Find where the given text appears and provide that cell's center as (X, Y) coordinate. 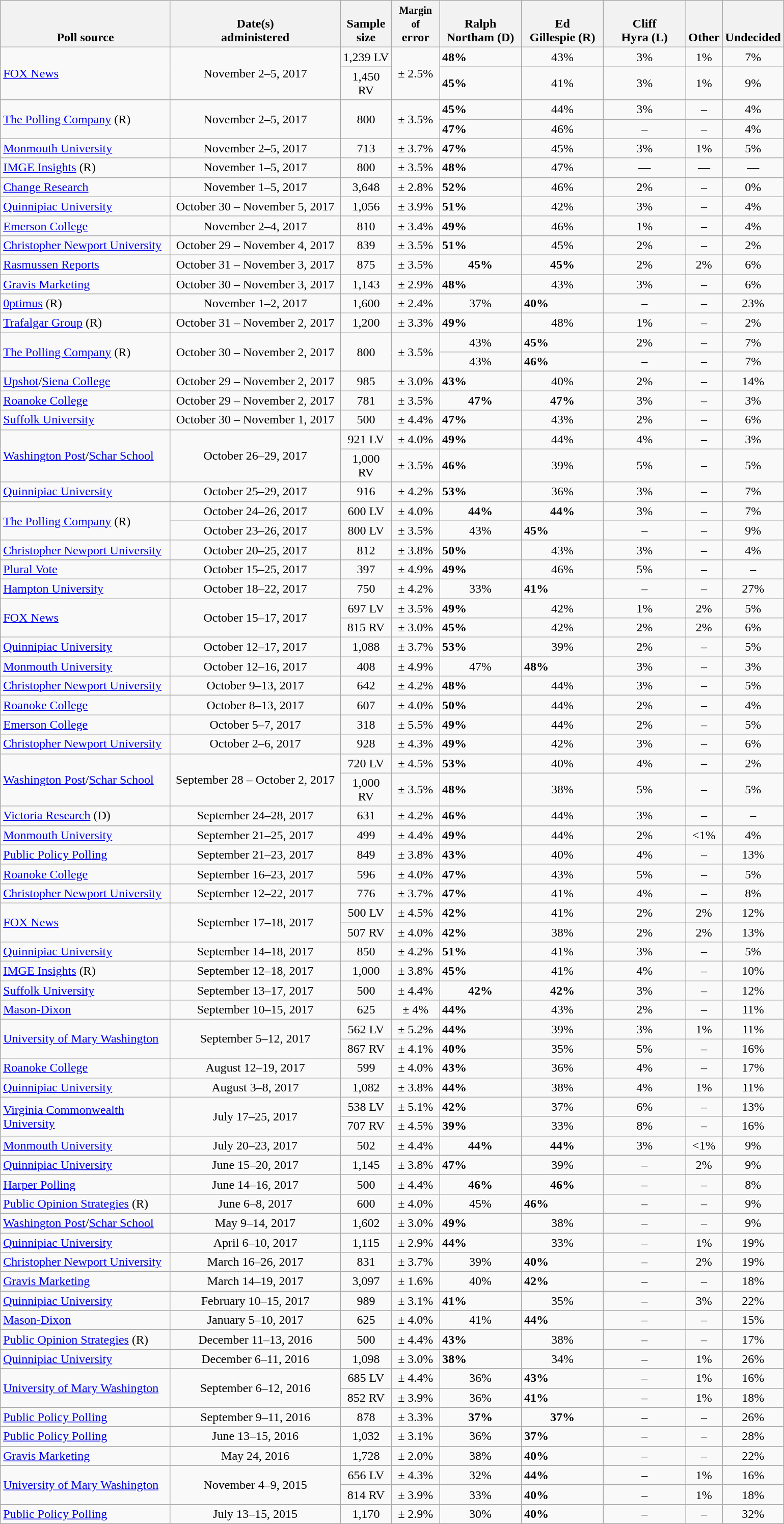
Date(s)administered (255, 24)
831 (366, 1262)
Rasmussen Reports (86, 264)
± 2.4% (416, 304)
October 8–13, 2017 (255, 705)
± 3.4% (416, 226)
800 LV (366, 530)
52% (480, 187)
September 9–11, 2016 (255, 1417)
656 LV (366, 1475)
October 15–25, 2017 (255, 569)
750 (366, 589)
507 RV (366, 932)
875 (366, 264)
June 15–20, 2017 (255, 1165)
June 14–16, 2017 (255, 1184)
1,098 (366, 1359)
September 14–18, 2017 (255, 952)
September 12–22, 2017 (255, 893)
March 14–19, 2017 (255, 1281)
± 2.5% (416, 73)
Poll source (86, 24)
September 16–23, 2017 (255, 874)
1,239 LV (366, 57)
April 6–10, 2017 (255, 1243)
November 1–2, 2017 (255, 304)
October 30 – November 1, 2017 (255, 420)
0% (753, 187)
October 31 – November 2, 2017 (255, 323)
January 5–10, 2017 (255, 1320)
Virginia Commonwealth University (86, 1116)
697 LV (366, 608)
September 6–12, 2016 (255, 1388)
July 13–15, 2015 (255, 1514)
± 2.8% (416, 187)
928 (366, 744)
September 12–18, 2017 (255, 971)
November 4–9, 2015 (255, 1485)
1,170 (366, 1514)
30% (480, 1514)
14% (753, 381)
October 26–29, 2017 (255, 456)
1,145 (366, 1165)
850 (366, 952)
867 RV (366, 1049)
408 (366, 666)
1,082 (366, 1087)
Margin oferror (416, 24)
1,143 (366, 284)
3,097 (366, 1281)
October 23–26, 2017 (255, 530)
1,450 RV (366, 84)
Harper Polling (86, 1184)
May 24, 2016 (255, 1456)
34% (562, 1359)
± 1.6% (416, 1281)
October 5–7, 2017 (255, 725)
Change Research (86, 187)
September 21–23, 2017 (255, 854)
921 LV (366, 439)
600 LV (366, 511)
Hampton University (86, 589)
October 30 – November 2, 2017 (255, 352)
September 21–25, 2017 (255, 835)
0ptimus (R) (86, 304)
839 (366, 245)
October 30 – November 5, 2017 (255, 206)
Plural Vote (86, 569)
781 (366, 400)
607 (366, 705)
September 10–15, 2017 (255, 1010)
Victoria Research (D) (86, 816)
15% (753, 1320)
562 LV (366, 1029)
814 RV (366, 1494)
± 5.2% (416, 1029)
599 (366, 1068)
May 9–14, 2017 (255, 1223)
August 12–19, 2017 (255, 1068)
631 (366, 816)
3,648 (366, 187)
November 2–4, 2017 (255, 226)
CliffHyra (L) (645, 24)
± 5.1% (416, 1107)
596 (366, 874)
October 9–13, 2017 (255, 686)
985 (366, 381)
720 LV (366, 763)
June 6–8, 2017 (255, 1204)
815 RV (366, 628)
September 28 – October 2, 2017 (255, 780)
October 25–29, 2017 (255, 492)
776 (366, 893)
Trafalgar Group (R) (86, 323)
July 20–23, 2017 (255, 1145)
October 2–6, 2017 (255, 744)
27% (753, 589)
October 31 – November 3, 2017 (255, 264)
October 15–17, 2017 (255, 618)
October 12–16, 2017 (255, 666)
September 13–17, 2017 (255, 991)
916 (366, 492)
± 4.1% (416, 1049)
October 30 – November 3, 2017 (255, 284)
Undecided (753, 24)
October 24–26, 2017 (255, 511)
600 (366, 1204)
642 (366, 686)
500 LV (366, 913)
28% (753, 1436)
March 16–26, 2017 (255, 1262)
1,115 (366, 1243)
1,728 (366, 1456)
1,600 (366, 304)
1,000 (366, 971)
August 3–8, 2017 (255, 1087)
1,088 (366, 647)
1,056 (366, 206)
June 13–15, 2016 (255, 1436)
Other (704, 24)
989 (366, 1301)
812 (366, 550)
December 6–11, 2016 (255, 1359)
713 (366, 148)
878 (366, 1417)
849 (366, 854)
September 17–18, 2017 (255, 922)
Upshot/Siena College (86, 381)
502 (366, 1145)
1,200 (366, 323)
RalphNortham (D) (480, 24)
10% (753, 971)
October 12–17, 2017 (255, 647)
October 20–25, 2017 (255, 550)
Samplesize (366, 24)
1,602 (366, 1223)
707 RV (366, 1126)
October 18–22, 2017 (255, 589)
810 (366, 226)
23% (753, 304)
685 LV (366, 1378)
318 (366, 725)
September 24–28, 2017 (255, 816)
July 17–25, 2017 (255, 1116)
± 5.5% (416, 725)
± 4% (416, 1010)
± 2.0% (416, 1456)
852 RV (366, 1398)
538 LV (366, 1107)
EdGillespie (R) (562, 24)
397 (366, 569)
February 10–15, 2017 (255, 1301)
1,032 (366, 1436)
499 (366, 835)
September 5–12, 2017 (255, 1039)
December 11–13, 2016 (255, 1340)
October 29 – November 4, 2017 (255, 245)
